Detect which cell encompasses the target text, then output its (X, Y) center coordinate. 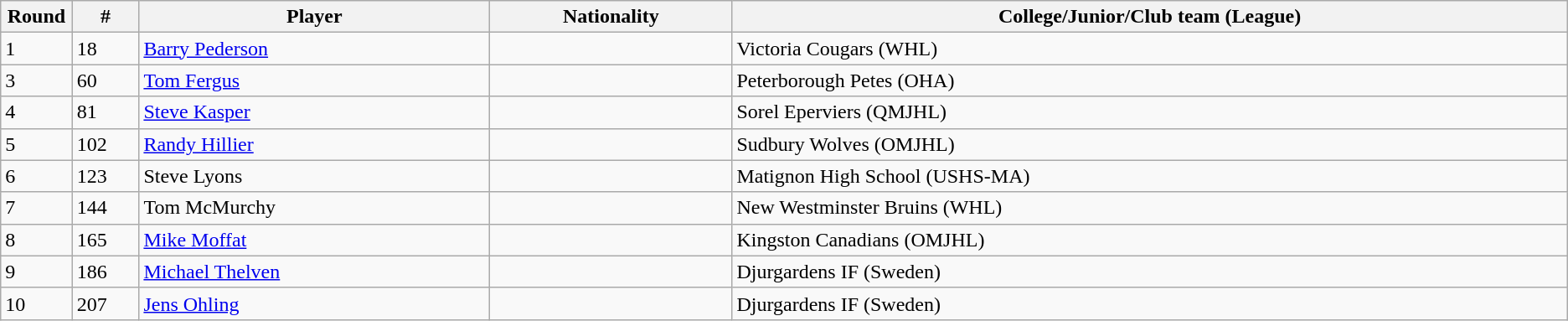
Player (315, 17)
Sudbury Wolves (OMJHL) (1149, 144)
8 (37, 240)
207 (106, 303)
Nationality (611, 17)
Round (37, 17)
Mike Moffat (315, 240)
# (106, 17)
Kingston Canadians (OMJHL) (1149, 240)
4 (37, 112)
Jens Ohling (315, 303)
Tom McMurchy (315, 208)
7 (37, 208)
Steve Lyons (315, 176)
Sorel Eperviers (QMJHL) (1149, 112)
144 (106, 208)
Matignon High School (USHS-MA) (1149, 176)
102 (106, 144)
123 (106, 176)
Michael Thelven (315, 272)
Steve Kasper (315, 112)
60 (106, 80)
81 (106, 112)
165 (106, 240)
Tom Fergus (315, 80)
Barry Pederson (315, 49)
6 (37, 176)
10 (37, 303)
5 (37, 144)
9 (37, 272)
Victoria Cougars (WHL) (1149, 49)
College/Junior/Club team (League) (1149, 17)
Randy Hillier (315, 144)
3 (37, 80)
18 (106, 49)
1 (37, 49)
New Westminster Bruins (WHL) (1149, 208)
Peterborough Petes (OHA) (1149, 80)
186 (106, 272)
